From the cell containing the given text, extract its center point as (x, y) coordinate. 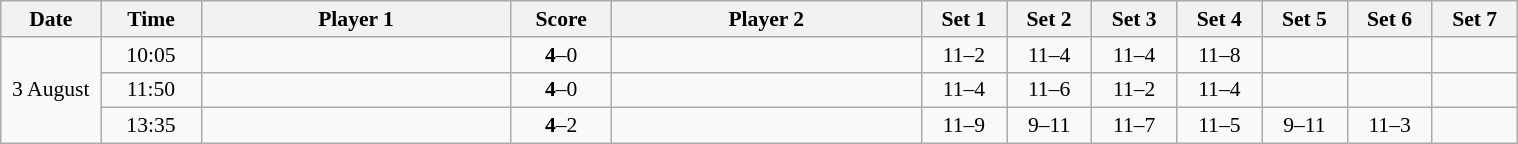
13:35 (151, 126)
Set 7 (1474, 19)
Set 5 (1304, 19)
4–2 (561, 126)
Player 2 (766, 19)
Player 1 (356, 19)
Set 4 (1220, 19)
Date (51, 19)
Time (151, 19)
11–9 (964, 126)
11–5 (1220, 126)
Set 6 (1390, 19)
Set 3 (1134, 19)
Set 1 (964, 19)
11–6 (1048, 90)
11–7 (1134, 126)
11–3 (1390, 126)
Score (561, 19)
11–8 (1220, 55)
11:50 (151, 90)
Set 2 (1048, 19)
3 August (51, 90)
10:05 (151, 55)
